Detect which cell encompasses the target text, then output its (x, y) center coordinate. 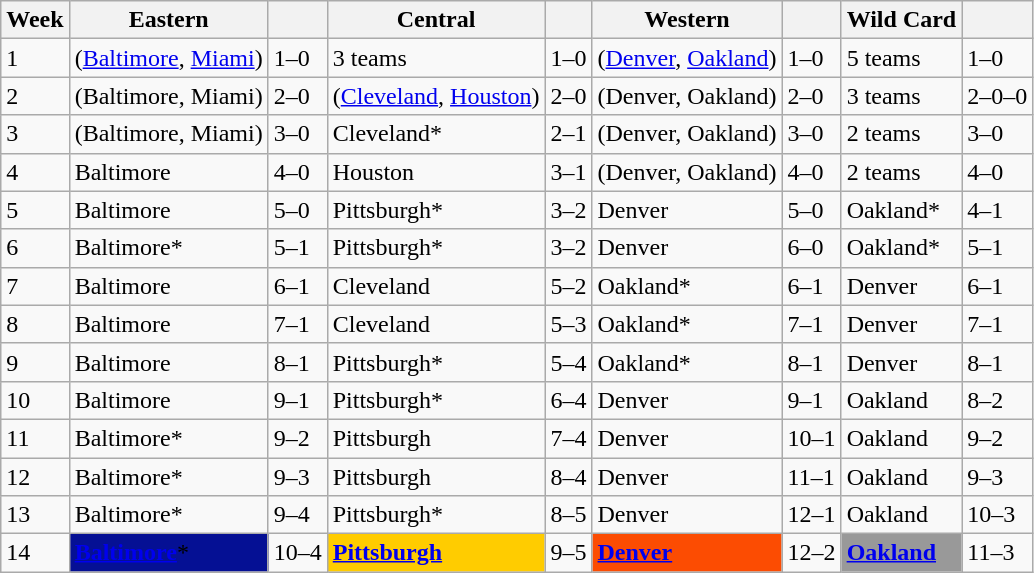
1 (35, 58)
5 teams (902, 58)
10 (35, 400)
10–3 (998, 515)
6 (35, 248)
6–4 (568, 400)
8 (35, 324)
11–3 (998, 553)
Central (436, 20)
3–1 (568, 172)
14 (35, 553)
Western (687, 20)
13 (35, 515)
(Cleveland, Houston) (436, 96)
8–2 (998, 400)
12 (35, 477)
10–1 (812, 438)
4 (35, 172)
7 (35, 286)
4–1 (998, 210)
5–2 (568, 286)
11–1 (812, 477)
5–4 (568, 362)
2 (35, 96)
5–3 (568, 324)
5 (35, 210)
9 (35, 362)
2–0–0 (998, 96)
12–1 (812, 515)
Cleveland* (436, 134)
11 (35, 438)
9–5 (568, 553)
7–4 (568, 438)
8–5 (568, 515)
2–1 (568, 134)
Wild Card (902, 20)
Eastern (168, 20)
10–4 (298, 553)
Week (35, 20)
12–2 (812, 553)
9–4 (298, 515)
3 (35, 134)
6–0 (812, 248)
Houston (436, 172)
8–4 (568, 477)
